Detect which cell encompasses the target text, then output its [x, y] center coordinate. 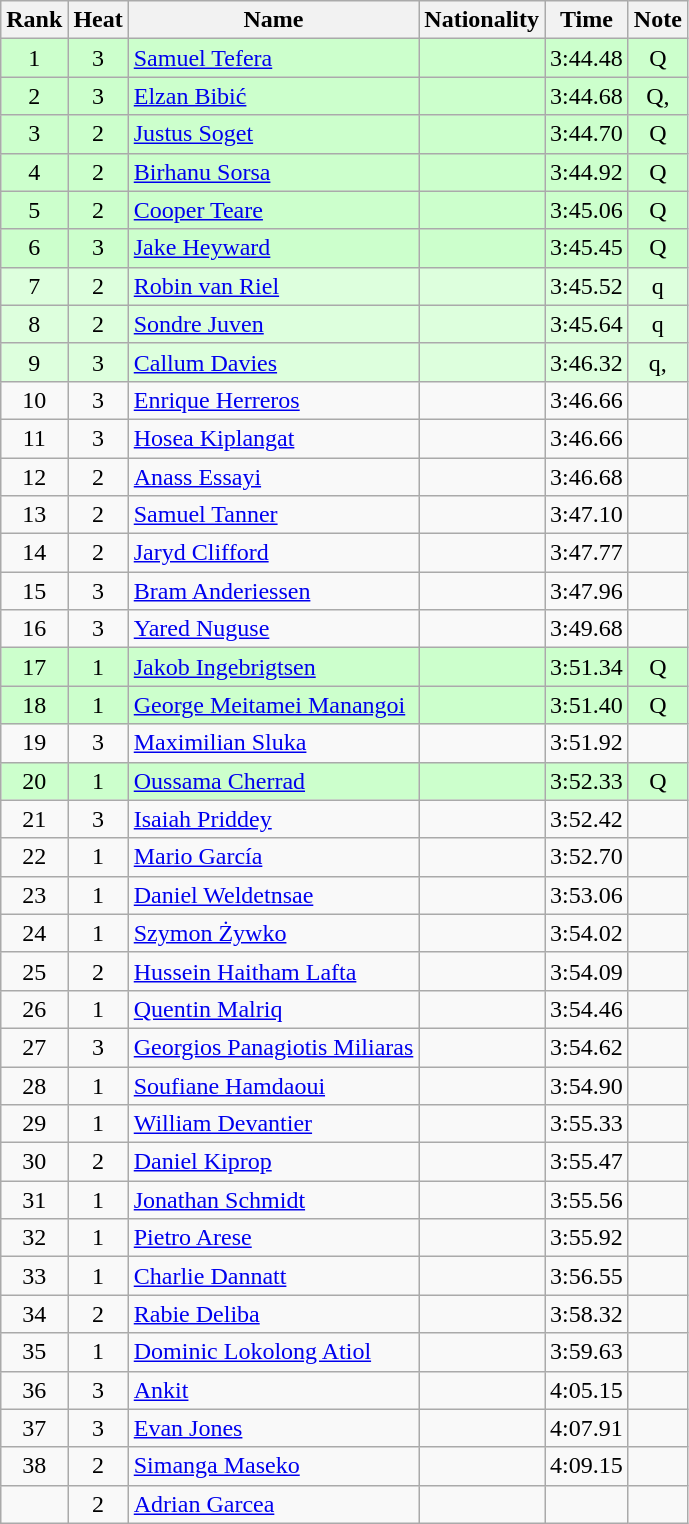
4:07.91 [587, 1428]
3:54.90 [587, 1085]
Samuel Tanner [274, 515]
34 [34, 1314]
33 [34, 1276]
27 [34, 1047]
Simanga Maseko [274, 1466]
3:47.96 [587, 591]
3:55.56 [587, 1200]
19 [34, 743]
3:52.42 [587, 819]
21 [34, 819]
Bram Anderiessen [274, 591]
Note [658, 20]
Daniel Weldetnsae [274, 895]
Daniel Kiprop [274, 1162]
Anass Essayi [274, 477]
Sondre Juven [274, 324]
11 [34, 438]
3:54.09 [587, 971]
4 [34, 172]
31 [34, 1200]
3:45.45 [587, 248]
Adrian Garcea [274, 1504]
Elzan Bibić [274, 96]
Jaryd Clifford [274, 553]
15 [34, 591]
Jakob Ingebrigtsen [274, 667]
3:52.70 [587, 857]
3:46.32 [587, 362]
3:51.40 [587, 705]
3:44.68 [587, 96]
3:55.33 [587, 1124]
3:44.92 [587, 172]
29 [34, 1124]
Rank [34, 20]
Enrique Herreros [274, 400]
q, [658, 362]
16 [34, 629]
Mario García [274, 857]
35 [34, 1352]
32 [34, 1238]
7 [34, 286]
Cooper Teare [274, 210]
30 [34, 1162]
Jonathan Schmidt [274, 1200]
28 [34, 1085]
37 [34, 1428]
3:51.92 [587, 743]
Jake Heyward [274, 248]
3:47.77 [587, 553]
Callum Davies [274, 362]
3:52.33 [587, 781]
3:45.52 [587, 286]
3:54.62 [587, 1047]
3:46.68 [587, 477]
3:44.70 [587, 134]
3:51.34 [587, 667]
6 [34, 248]
12 [34, 477]
Time [587, 20]
5 [34, 210]
3:58.32 [587, 1314]
3:56.55 [587, 1276]
Evan Jones [274, 1428]
18 [34, 705]
Samuel Tefera [274, 58]
23 [34, 895]
8 [34, 324]
George Meitamei Manangoi [274, 705]
Georgios Panagiotis Miliaras [274, 1047]
William Devantier [274, 1124]
Yared Nuguse [274, 629]
36 [34, 1390]
13 [34, 515]
3:55.47 [587, 1162]
Nationality [482, 20]
24 [34, 933]
4:05.15 [587, 1390]
3:45.64 [587, 324]
Szymon Żywko [274, 933]
Robin van Riel [274, 286]
4:09.15 [587, 1466]
3:47.10 [587, 515]
10 [34, 400]
17 [34, 667]
Isaiah Priddey [274, 819]
Soufiane Hamdaoui [274, 1085]
3:45.06 [587, 210]
Maximilian Sluka [274, 743]
3:55.92 [587, 1238]
Dominic Lokolong Atiol [274, 1352]
Charlie Dannatt [274, 1276]
Ankit [274, 1390]
Rabie Deliba [274, 1314]
Birhanu Sorsa [274, 172]
3:49.68 [587, 629]
Q, [658, 96]
9 [34, 362]
Name [274, 20]
3:59.63 [587, 1352]
20 [34, 781]
Heat [98, 20]
26 [34, 1009]
3:44.48 [587, 58]
22 [34, 857]
3:54.46 [587, 1009]
Oussama Cherrad [274, 781]
3:53.06 [587, 895]
25 [34, 971]
14 [34, 553]
Pietro Arese [274, 1238]
Quentin Malriq [274, 1009]
Justus Soget [274, 134]
38 [34, 1466]
Hussein Haitham Lafta [274, 971]
Hosea Kiplangat [274, 438]
3:54.02 [587, 933]
